Locate the cell with the specified text and output its (X, Y) center coordinate. 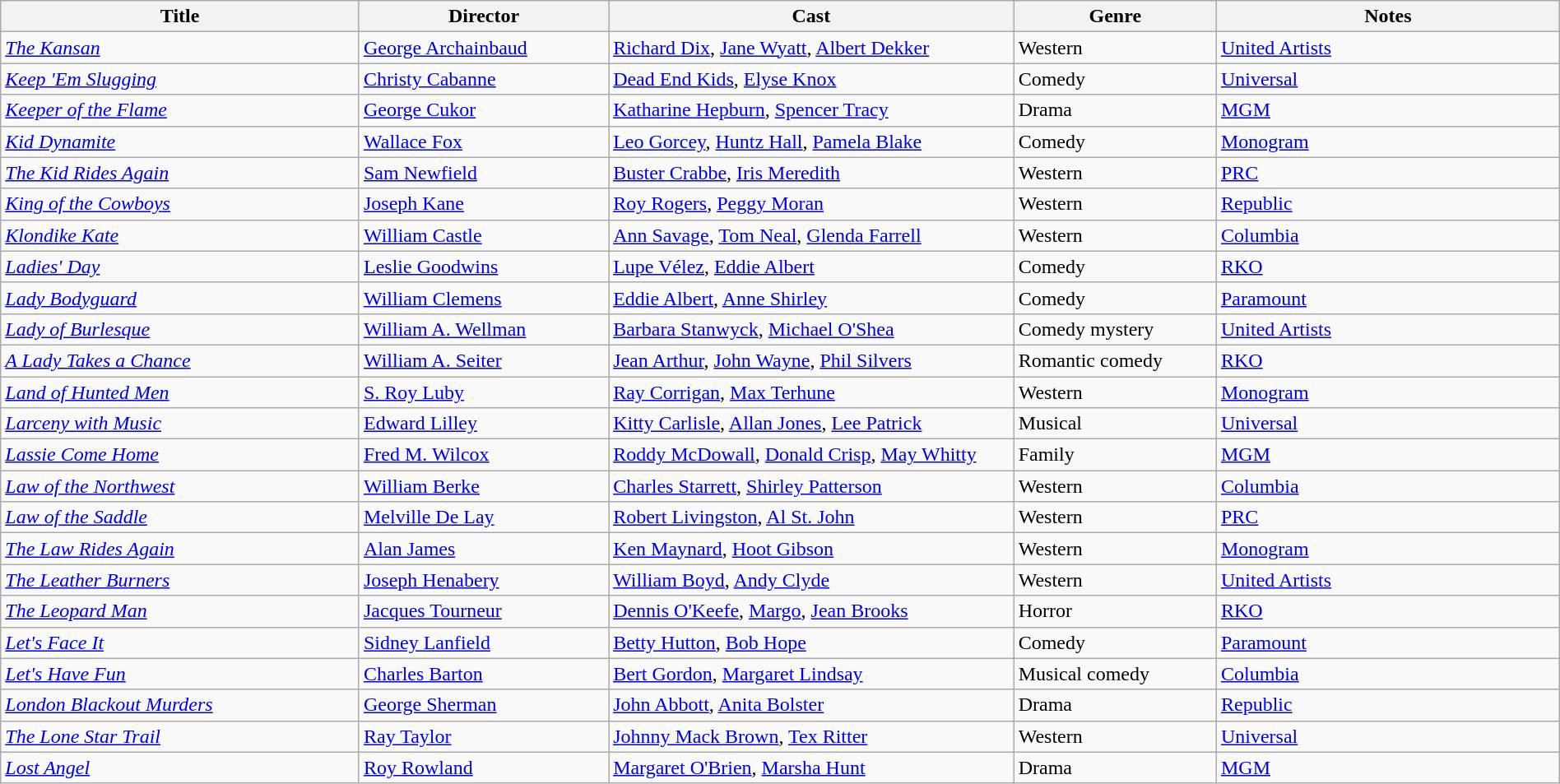
Director (484, 16)
Jacques Tourneur (484, 611)
Buster Crabbe, Iris Meredith (811, 173)
Kid Dynamite (180, 141)
Edward Lilley (484, 424)
Dead End Kids, Elyse Knox (811, 79)
William Clemens (484, 298)
Horror (1115, 611)
Charles Barton (484, 674)
Musical (1115, 424)
Ladies' Day (180, 267)
Let's Have Fun (180, 674)
Ray Corrigan, Max Terhune (811, 392)
Ray Taylor (484, 736)
Musical comedy (1115, 674)
Title (180, 16)
Keeper of the Flame (180, 110)
Bert Gordon, Margaret Lindsay (811, 674)
The Kid Rides Again (180, 173)
Genre (1115, 16)
The Law Rides Again (180, 549)
Eddie Albert, Anne Shirley (811, 298)
Leo Gorcey, Huntz Hall, Pamela Blake (811, 141)
Roy Rowland (484, 768)
William Berke (484, 486)
Katharine Hepburn, Spencer Tracy (811, 110)
Lady Bodyguard (180, 298)
Charles Starrett, Shirley Patterson (811, 486)
Alan James (484, 549)
Sidney Lanfield (484, 643)
Klondike Kate (180, 235)
S. Roy Luby (484, 392)
Roddy McDowall, Donald Crisp, May Whitty (811, 455)
George Sherman (484, 705)
William Castle (484, 235)
Ken Maynard, Hoot Gibson (811, 549)
Law of the Saddle (180, 517)
Barbara Stanwyck, Michael O'Shea (811, 329)
Margaret O'Brien, Marsha Hunt (811, 768)
Lupe Vélez, Eddie Albert (811, 267)
John Abbott, Anita Bolster (811, 705)
Law of the Northwest (180, 486)
The Leopard Man (180, 611)
The Leather Burners (180, 580)
Family (1115, 455)
Roy Rogers, Peggy Moran (811, 204)
Jean Arthur, John Wayne, Phil Silvers (811, 360)
Richard Dix, Jane Wyatt, Albert Dekker (811, 48)
Christy Cabanne (484, 79)
Joseph Henabery (484, 580)
Land of Hunted Men (180, 392)
George Archainbaud (484, 48)
Romantic comedy (1115, 360)
William A. Seiter (484, 360)
Betty Hutton, Bob Hope (811, 643)
Let's Face It (180, 643)
A Lady Takes a Chance (180, 360)
London Blackout Murders (180, 705)
Notes (1387, 16)
George Cukor (484, 110)
Melville De Lay (484, 517)
Sam Newfield (484, 173)
King of the Cowboys (180, 204)
William A. Wellman (484, 329)
Lost Angel (180, 768)
Keep 'Em Slugging (180, 79)
Cast (811, 16)
Leslie Goodwins (484, 267)
Dennis O'Keefe, Margo, Jean Brooks (811, 611)
Johnny Mack Brown, Tex Ritter (811, 736)
Joseph Kane (484, 204)
Lady of Burlesque (180, 329)
Robert Livingston, Al St. John (811, 517)
Fred M. Wilcox (484, 455)
The Kansan (180, 48)
Kitty Carlisle, Allan Jones, Lee Patrick (811, 424)
Larceny with Music (180, 424)
Ann Savage, Tom Neal, Glenda Farrell (811, 235)
Wallace Fox (484, 141)
Comedy mystery (1115, 329)
William Boyd, Andy Clyde (811, 580)
The Lone Star Trail (180, 736)
Lassie Come Home (180, 455)
